Detect which cell encompasses the target text, then output its [X, Y] center coordinate. 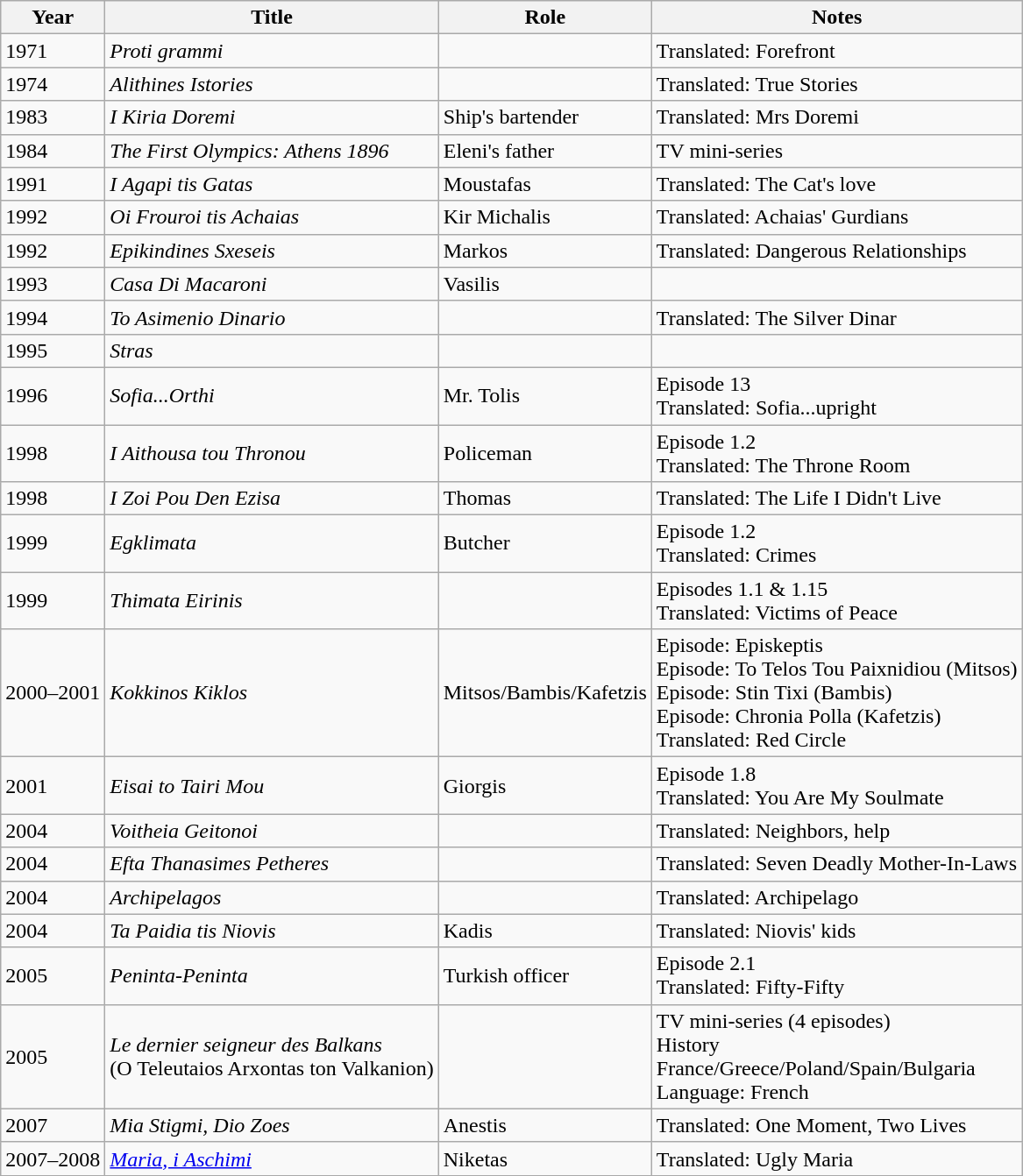
Policeman [545, 452]
I Aithousa tou Thronou [272, 452]
Niketas [545, 1158]
Translated: Dangerous Relationships [836, 251]
1991 [53, 184]
Voitheia Geitonoi [272, 831]
Oi Frouroi tis Achaias [272, 217]
Episodes 1.1 & 1.15Translated: Victims of Peace [836, 601]
1993 [53, 284]
Sofia...Orthi [272, 396]
Translated: Forefront [836, 51]
1995 [53, 351]
Episode 1.2Translated: Crimes [836, 543]
Anestis [545, 1125]
Efta Thanasimes Petheres [272, 864]
Alithines Istories [272, 84]
1994 [53, 317]
Translated: One Moment, Two Lives [836, 1125]
I Kiria Doremi [272, 117]
Egklimata [272, 543]
Mitsos/Bambis/Kafetzis [545, 693]
Thimata Eirinis [272, 601]
Translated: Neighbors, help [836, 831]
Casa Di Macaroni [272, 284]
Notes [836, 18]
Eleni's father [545, 151]
Mia Stigmi, Dio Zoes [272, 1125]
2000–2001 [53, 693]
To Asimenio Dinario [272, 317]
Ta Paidia tis Niovis [272, 931]
Archipelagos [272, 897]
Episode: EpiskeptisEpisode: To Telos Tou Paixnidiou (Mitsos)Episode: Stin Tixi (Bambis)Episode: Chronia Polla (Kafetzis)Translated: Red Circle [836, 693]
Episode 13Translated: Sofia...upright [836, 396]
Epikindines Sxeseis [272, 251]
Butcher [545, 543]
Vasilis [545, 284]
1996 [53, 396]
I Agapi tis Gatas [272, 184]
TV mini-series [836, 151]
Year [53, 18]
2007–2008 [53, 1158]
I Zoi Pou Den Ezisa [272, 499]
Translated: Achaias' Gurdians [836, 217]
Translated: The Silver Dinar [836, 317]
Title [272, 18]
Translated: True Stories [836, 84]
TV mini-series (4 episodes)HistoryFrance/Greece/Poland/Spain/BulgariaLanguage: French [836, 1057]
Episode 2.1Translated: Fifty-Fifty [836, 976]
1974 [53, 84]
Giorgis [545, 785]
1983 [53, 117]
Kokkinos Kiklos [272, 693]
Episode 1.8Translated: You Are My Soulmate [836, 785]
Stras [272, 351]
Role [545, 18]
Turkish officer [545, 976]
Proti grammi [272, 51]
Markos [545, 251]
1984 [53, 151]
2001 [53, 785]
Kadis [545, 931]
Translated: Mrs Doremi [836, 117]
Translated: The Life I Didn't Live [836, 499]
The First Olympics: Athens 1896 [272, 151]
Translated: Niovis' kids [836, 931]
Maria, i Aschimi [272, 1158]
2007 [53, 1125]
1971 [53, 51]
Episode 1.2Translated: The Throne Room [836, 452]
Mr. Tolis [545, 396]
Translated: Ugly Maria [836, 1158]
Translated: The Cat's love [836, 184]
Translated: Archipelago [836, 897]
Kir Michalis [545, 217]
Peninta-Peninta [272, 976]
Eisai to Tairi Mou [272, 785]
Moustafas [545, 184]
Thomas [545, 499]
Translated: Seven Deadly Mother-In-Laws [836, 864]
Ship's bartender [545, 117]
Le dernier seigneur des Balkans(O Teleutaios Arxontas ton Valkanion) [272, 1057]
